Determine the [X, Y] coordinate at the center of the cell enclosing the given text.  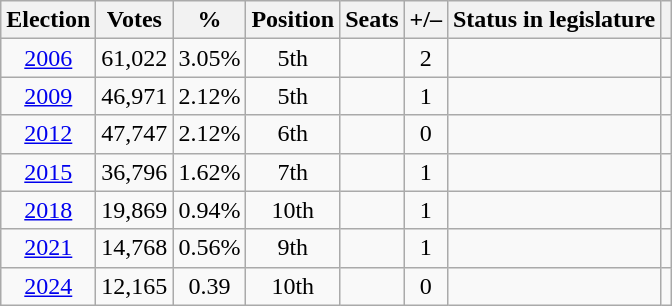
7th [293, 172]
0.94% [210, 210]
0.39 [210, 286]
46,971 [134, 96]
19,869 [134, 210]
61,022 [134, 58]
1.62% [210, 172]
2006 [48, 58]
0.56% [210, 248]
+/– [426, 20]
Votes [134, 20]
% [210, 20]
2012 [48, 134]
Seats [372, 20]
Position [293, 20]
2009 [48, 96]
6th [293, 134]
2 [426, 58]
Status in legislature [554, 20]
3.05% [210, 58]
2015 [48, 172]
47,747 [134, 134]
Election [48, 20]
9th [293, 248]
14,768 [134, 248]
2018 [48, 210]
12,165 [134, 286]
2024 [48, 286]
36,796 [134, 172]
2021 [48, 248]
